For the text-containing cell, return its midpoint in (x, y) coordinate format. 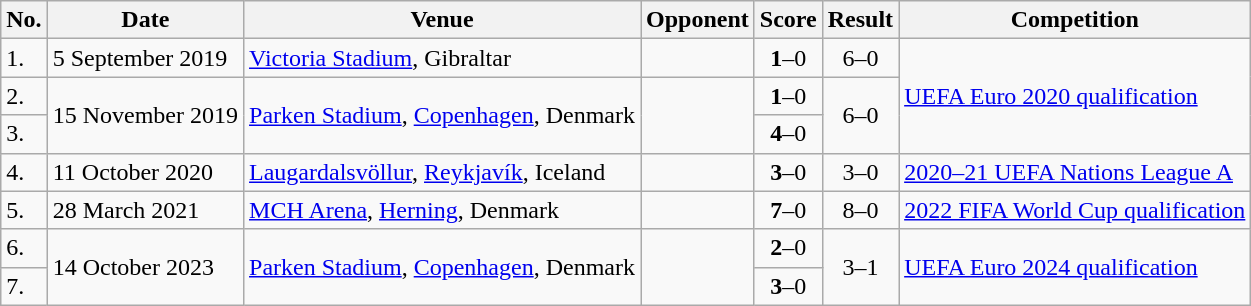
3. (24, 134)
Result (860, 20)
No. (24, 20)
11 October 2020 (145, 172)
5 September 2019 (145, 58)
MCH Arena, Herning, Denmark (442, 210)
15 November 2019 (145, 115)
14 October 2023 (145, 267)
3–1 (860, 267)
6. (24, 248)
8–0 (860, 210)
Score (788, 20)
1. (24, 58)
Opponent (697, 20)
UEFA Euro 2020 qualification (1075, 96)
5. (24, 210)
UEFA Euro 2024 qualification (1075, 267)
2020–21 UEFA Nations League A (1075, 172)
2–0 (788, 248)
28 March 2021 (145, 210)
2022 FIFA World Cup qualification (1075, 210)
Venue (442, 20)
2. (24, 96)
Date (145, 20)
4–0 (788, 134)
Competition (1075, 20)
4. (24, 172)
Laugardalsvöllur, Reykjavík, Iceland (442, 172)
Victoria Stadium, Gibraltar (442, 58)
7–0 (788, 210)
7. (24, 286)
